Search for the cell housing the specified text and yield its (x, y) center coordinate. 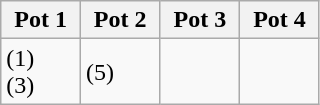
(5) (120, 72)
(1)(3) (41, 72)
Pot 2 (120, 20)
Pot 4 (280, 20)
Pot 3 (200, 20)
Pot 1 (41, 20)
